Determine the [X, Y] coordinate at the center of the cell enclosing the given text.  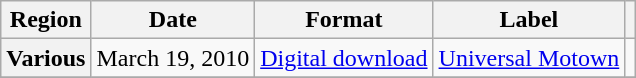
Format [344, 20]
March 19, 2010 [173, 58]
Digital download [344, 58]
Universal Motown [529, 58]
Label [529, 20]
Various [46, 58]
Date [173, 20]
Region [46, 20]
